Detect which cell encompasses the target text, then output its [X, Y] center coordinate. 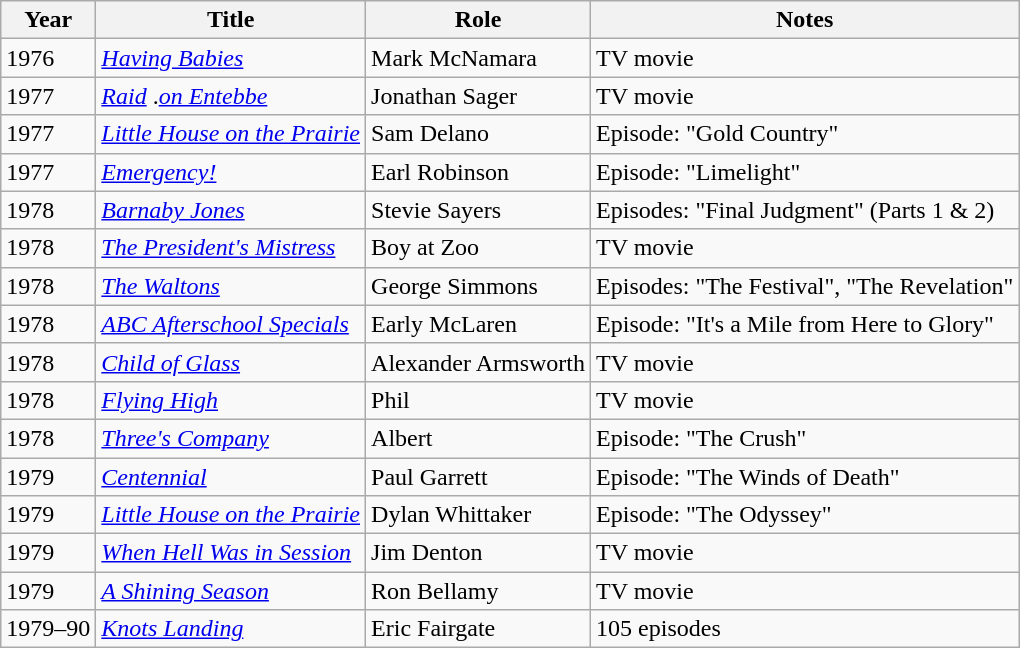
Episode: "The Crush" [805, 438]
Title [231, 20]
1979–90 [48, 629]
Having Babies [231, 58]
1976 [48, 58]
Albert [478, 438]
Notes [805, 20]
ABC Afterschool Specials [231, 324]
Knots Landing [231, 629]
Dylan Whittaker [478, 515]
The President's Mistress [231, 248]
Early McLaren [478, 324]
Emergency! [231, 172]
Child of Glass [231, 362]
Episode: "The Odyssey" [805, 515]
Jonathan Sager [478, 96]
Boy at Zoo [478, 248]
105 episodes [805, 629]
Centennial [231, 477]
Alexander Armsworth [478, 362]
Phil [478, 400]
Episode: "The Winds of Death" [805, 477]
Barnaby Jones [231, 210]
Eric Fairgate [478, 629]
Jim Denton [478, 553]
Mark McNamara [478, 58]
Year [48, 20]
The Waltons [231, 286]
A Shining Season [231, 591]
George Simmons [478, 286]
Raid .on Entebbe [231, 96]
Role [478, 20]
Episodes: "The Festival", "The Revelation" [805, 286]
Episodes: "Final Judgment" (Parts 1 & 2) [805, 210]
Episode: "It's a Mile from Here to Glory" [805, 324]
Paul Garrett [478, 477]
Sam Delano [478, 134]
Flying High [231, 400]
Three's Company [231, 438]
Stevie Sayers [478, 210]
Earl Robinson [478, 172]
When Hell Was in Session [231, 553]
Ron Bellamy [478, 591]
Episode: "Gold Country" [805, 134]
Episode: "Limelight" [805, 172]
